Pinpoint the cell where the given text exists, returning its [x, y] midpoint coordinate. 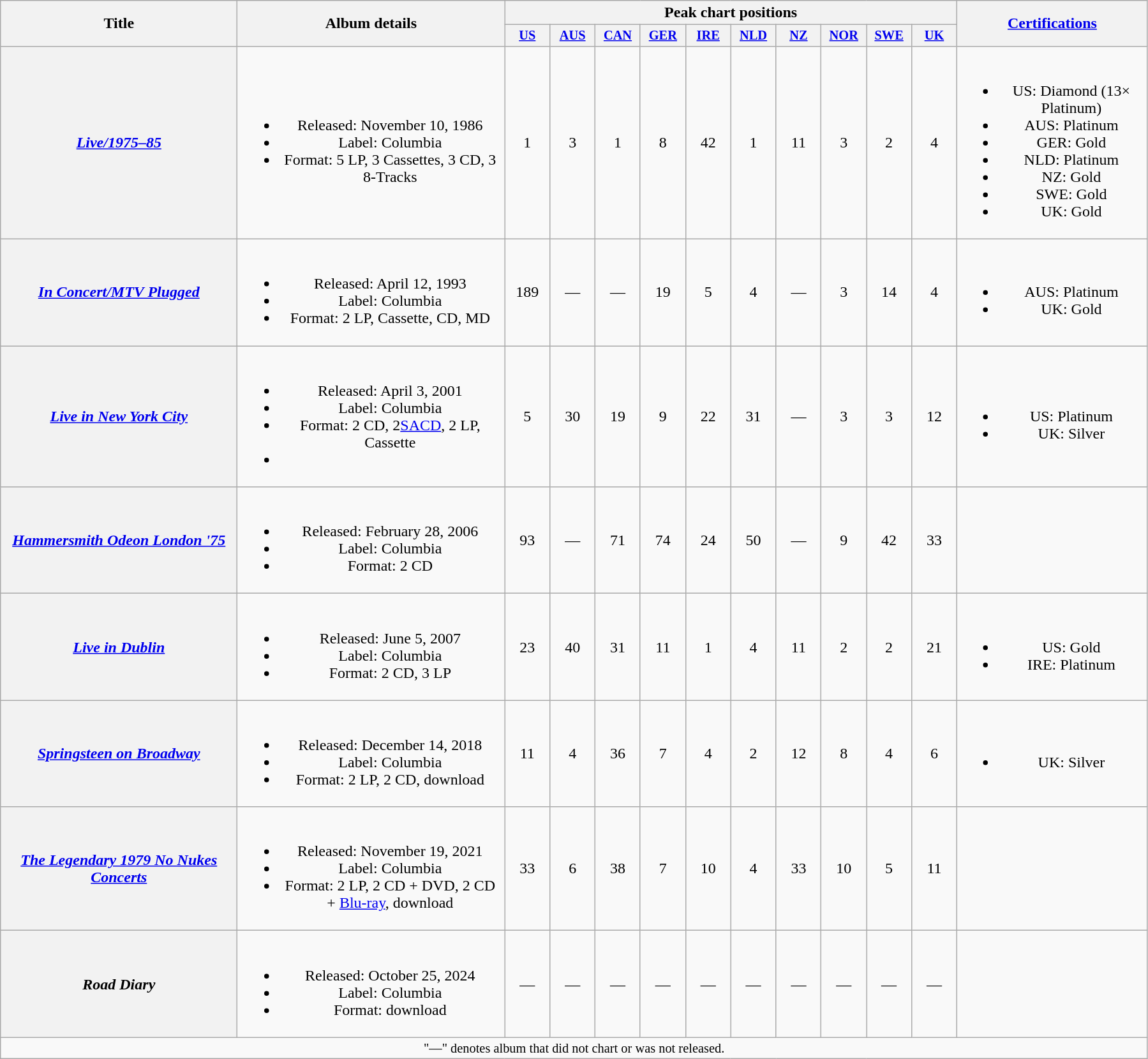
US: GoldIRE: Platinum [1052, 647]
US: Diamond (13× Platinum)AUS: PlatinumGER: GoldNLD: PlatinumNZ: GoldSWE: GoldUK: Gold [1052, 142]
Live in New York City [119, 416]
14 [890, 292]
Album details [371, 24]
Released: February 28, 2006Label: ColumbiaFormat: 2 CD [371, 540]
74 [662, 540]
UK: Silver [1052, 753]
The Legendary 1979 No Nukes Concerts [119, 869]
US: PlatinumUK: Silver [1052, 416]
23 [527, 647]
Released: April 3, 2001Label: ColumbiaFormat: 2 CD, 2SACD, 2 LP, Cassette [371, 416]
30 [573, 416]
71 [618, 540]
Released: April 12, 1993Label: ColumbiaFormat: 2 LP, Cassette, CD, MD [371, 292]
Released: June 5, 2007Label: ColumbiaFormat: 2 CD, 3 LP [371, 647]
"—" denotes album that did not chart or was not released. [574, 1048]
NOR [844, 36]
24 [708, 540]
189 [527, 292]
Certifications [1052, 24]
Released: November 10, 1986Label: ColumbiaFormat: 5 LP, 3 Cassettes, 3 CD, 3 8-Tracks [371, 142]
In Concert/MTV Plugged [119, 292]
NLD [753, 36]
NZ [799, 36]
US [527, 36]
SWE [890, 36]
22 [708, 416]
40 [573, 647]
21 [934, 647]
AUS: PlatinumUK: Gold [1052, 292]
Road Diary [119, 984]
CAN [618, 36]
Released: November 19, 2021Label: ColumbiaFormat: 2 LP, 2 CD + DVD, 2 CD + Blu-ray, download [371, 869]
36 [618, 753]
Live in Dublin [119, 647]
Released: October 25, 2024Label: ColumbiaFormat: download [371, 984]
Peak chart positions [731, 13]
93 [527, 540]
UK [934, 36]
Title [119, 24]
IRE [708, 36]
50 [753, 540]
Springsteen on Broadway [119, 753]
Released: December 14, 2018Label: ColumbiaFormat: 2 LP, 2 CD, download [371, 753]
38 [618, 869]
Hammersmith Odeon London '75 [119, 540]
Live/1975–85 [119, 142]
GER [662, 36]
AUS [573, 36]
